Capture the cell that displays the provided text and extract its (X, Y) central coordinate. 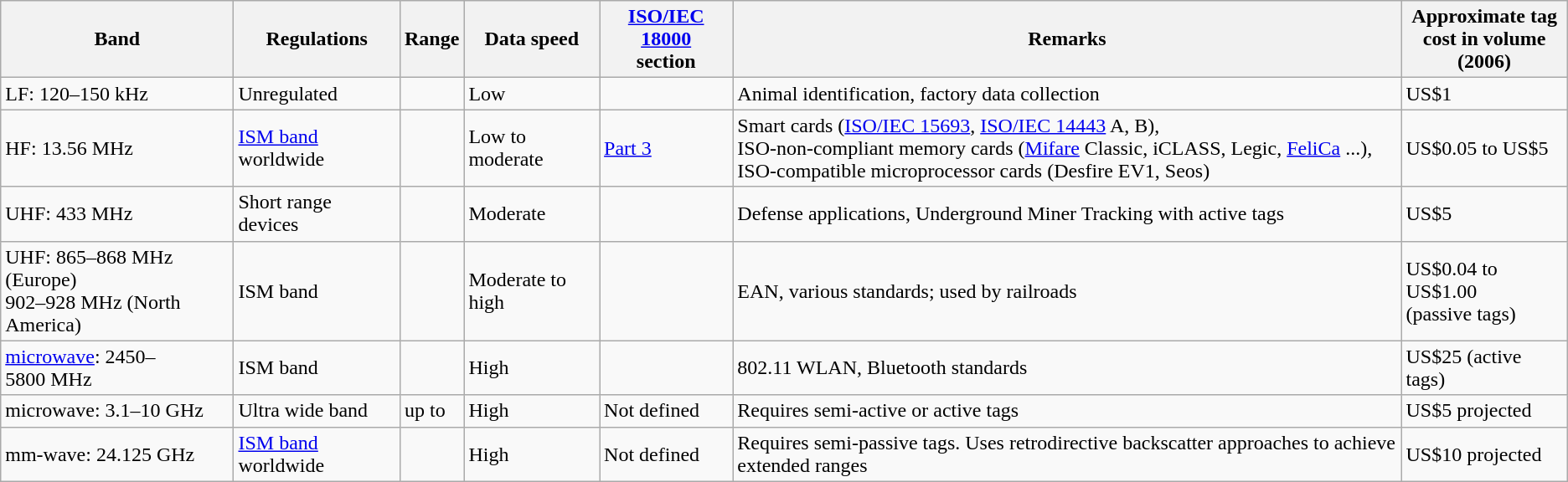
UHF: 433 MHz (117, 214)
EAN, various standards; used by railroads (1067, 291)
US$1 (1484, 94)
mm-wave: 24.125 GHz (117, 454)
US$0.04 to US$1.00(passive tags) (1484, 291)
Approximate tagcost in volume(2006) (1484, 39)
Moderate (532, 214)
Low (532, 94)
Animal identification, factory data collection (1067, 94)
Band (117, 39)
HF: 13.56 MHz (117, 148)
Part 3 (667, 148)
US$10 projected (1484, 454)
Unregulated (317, 94)
Defense applications, Underground Miner Tracking with active tags (1067, 214)
microwave: 2450–5800 MHz (117, 368)
Low to moderate (532, 148)
US$0.05 to US$5 (1484, 148)
US$5 projected (1484, 411)
Moderate to high (532, 291)
ISO/IEC 18000section (667, 39)
up to (431, 411)
802.11 WLAN, Bluetooth standards (1067, 368)
US$25 (active tags) (1484, 368)
UHF: 865–868 MHz (Europe)902–928 MHz (North America) (117, 291)
Remarks (1067, 39)
US$5 (1484, 214)
Requires semi-passive tags. Uses retrodirective backscatter approaches to achieve extended ranges (1067, 454)
Range (431, 39)
Ultra wide band (317, 411)
Data speed (532, 39)
microwave: 3.1–10 GHz (117, 411)
Requires semi-active or active tags (1067, 411)
Regulations (317, 39)
Short range devices (317, 214)
LF: 120–150 kHz (117, 94)
